Search for the cell housing the specified text and yield its [x, y] center coordinate. 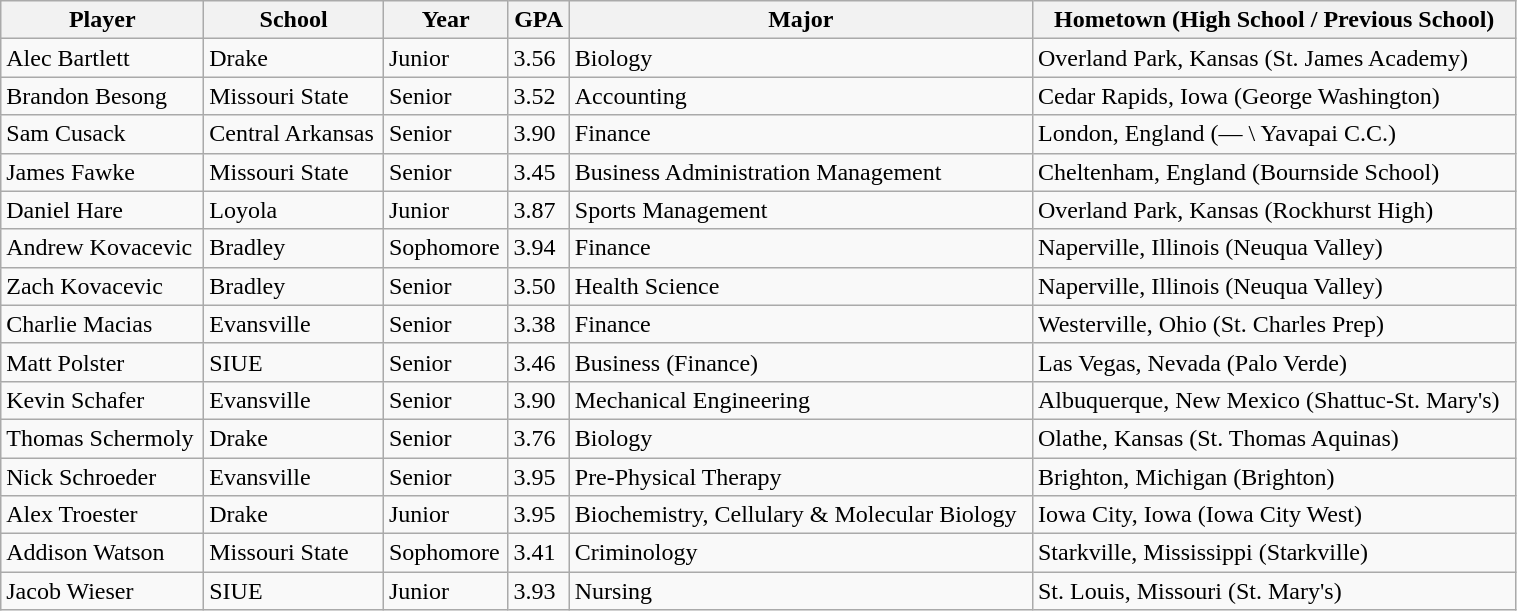
Central Arkansas [294, 134]
3.56 [538, 58]
School [294, 20]
Zach Kovacevic [102, 286]
Year [446, 20]
Starkville, Mississippi (Starkville) [1274, 553]
Nick Schroeder [102, 477]
Biochemistry, Cellulary & Molecular Biology [800, 515]
Health Science [800, 286]
Pre-Physical Therapy [800, 477]
3.50 [538, 286]
James Fawke [102, 172]
Business Administration Management [800, 172]
Sports Management [800, 210]
Albuquerque, New Mexico (Shattuc-St. Mary's) [1274, 400]
Nursing [800, 591]
Overland Park, Kansas (Rockhurst High) [1274, 210]
Olathe, Kansas (St. Thomas Aquinas) [1274, 438]
Major [800, 20]
Las Vegas, Nevada (Palo Verde) [1274, 362]
3.52 [538, 96]
3.76 [538, 438]
Iowa City, Iowa (Iowa City West) [1274, 515]
3.87 [538, 210]
Brighton, Michigan (Brighton) [1274, 477]
Player [102, 20]
Criminology [800, 553]
Andrew Kovacevic [102, 248]
Alec Bartlett [102, 58]
Daniel Hare [102, 210]
3.46 [538, 362]
3.93 [538, 591]
Accounting [800, 96]
Loyola [294, 210]
London, England (— \ Yavapai C.C.) [1274, 134]
Thomas Schermoly [102, 438]
Sam Cusack [102, 134]
3.38 [538, 324]
Cedar Rapids, Iowa (George Washington) [1274, 96]
Business (Finance) [800, 362]
3.94 [538, 248]
Mechanical Engineering [800, 400]
Westerville, Ohio (St. Charles Prep) [1274, 324]
Matt Polster [102, 362]
Overland Park, Kansas (St. James Academy) [1274, 58]
3.45 [538, 172]
3.41 [538, 553]
Hometown (High School / Previous School) [1274, 20]
GPA [538, 20]
Charlie Macias [102, 324]
Alex Troester [102, 515]
Brandon Besong [102, 96]
Addison Watson [102, 553]
Kevin Schafer [102, 400]
Jacob Wieser [102, 591]
St. Louis, Missouri (St. Mary's) [1274, 591]
Cheltenham, England (Bournside School) [1274, 172]
